Locate the cell with the specified text and output its [x, y] center coordinate. 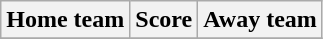
Home team [66, 20]
Away team [260, 20]
Score [164, 20]
